From the cell containing the given text, extract its center point as (X, Y) coordinate. 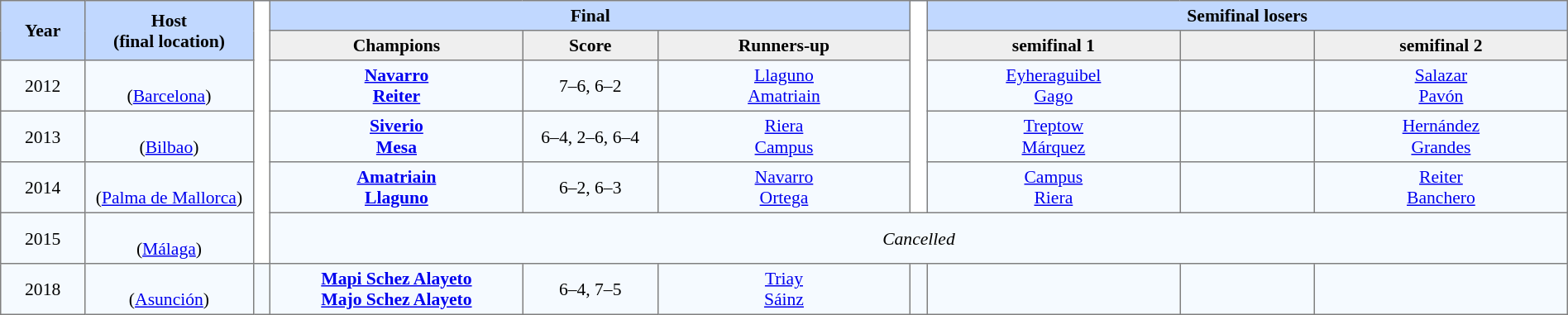
7–6, 6–2 (590, 86)
(Palma de Mallorca) (170, 188)
Cancelled (920, 238)
(Asunción) (170, 289)
Navarro Reiter (397, 86)
2013 (43, 136)
Triay Sáinz (784, 289)
semifinal 2 (1441, 45)
Score (590, 45)
Campus Riera (1054, 188)
Reiter Banchero (1441, 188)
Host(final location) (170, 31)
Riera Campus (784, 136)
2015 (43, 238)
Year (43, 31)
Runners-up (784, 45)
Llaguno Amatriain (784, 86)
Treptow Márquez (1054, 136)
Eyheraguibel Gago (1054, 86)
Amatriain Llaguno (397, 188)
Navarro Ortega (784, 188)
semifinal 1 (1054, 45)
Semifinal losers (1247, 16)
2014 (43, 188)
Siverio Mesa (397, 136)
6–2, 6–3 (590, 188)
(Bilbao) (170, 136)
Champions (397, 45)
Mapi Schez Alayeto Majo Schez Alayeto (397, 289)
(Barcelona) (170, 86)
2012 (43, 86)
Salazar Pavón (1441, 86)
2018 (43, 289)
6–4, 2–6, 6–4 (590, 136)
Final (590, 16)
6–4, 7–5 (590, 289)
Hernández Grandes (1441, 136)
(Málaga) (170, 238)
